Capture the cell that displays the provided text and extract its [X, Y] central coordinate. 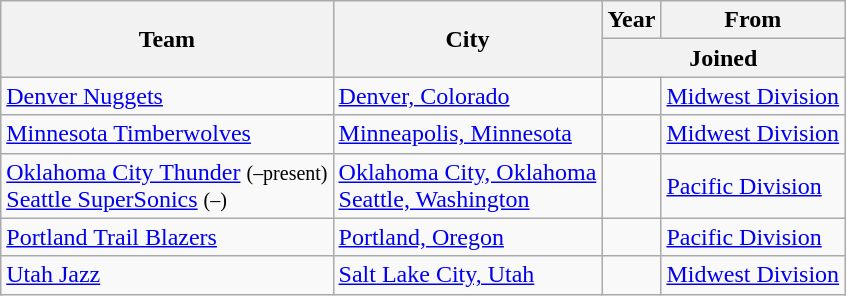
Utah Jazz [167, 275]
Portland Trail Blazers [167, 237]
From [753, 20]
Team [167, 39]
Minneapolis, Minnesota [468, 134]
Minnesota Timberwolves [167, 134]
Portland, Oregon [468, 237]
Denver Nuggets [167, 96]
Joined [724, 58]
Salt Lake City, Utah [468, 275]
Oklahoma City Thunder (–present)Seattle SuperSonics (–) [167, 186]
Year [632, 20]
Denver, Colorado [468, 96]
Oklahoma City, OklahomaSeattle, Washington [468, 186]
City [468, 39]
